Output the (X, Y) coordinate of the center of the cell containing the given text.  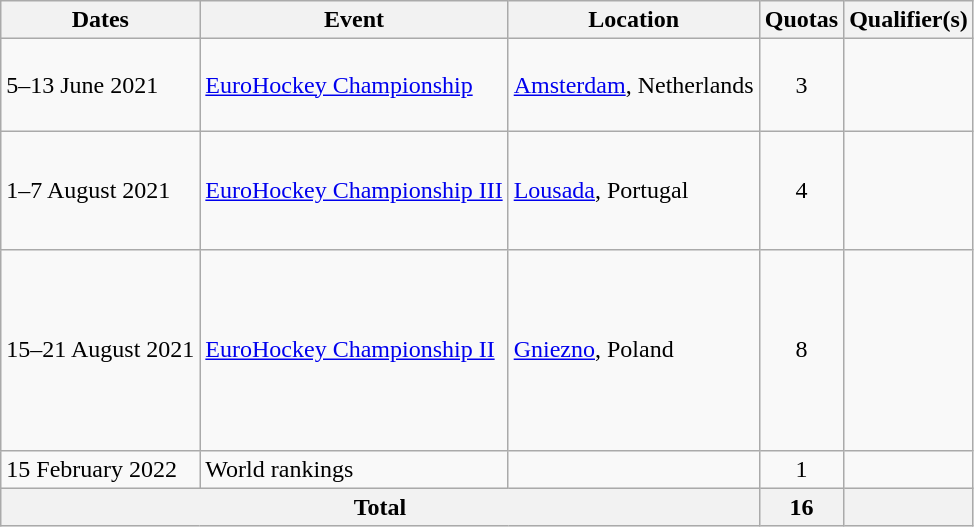
1 (801, 469)
3 (801, 85)
8 (801, 350)
1–7 August 2021 (100, 190)
15–21 August 2021 (100, 350)
EuroHockey Championship (354, 85)
Location (634, 20)
World rankings (354, 469)
16 (801, 507)
Lousada, Portugal (634, 190)
Gniezno, Poland (634, 350)
EuroHockey Championship II (354, 350)
EuroHockey Championship III (354, 190)
Total (380, 507)
15 February 2022 (100, 469)
Event (354, 20)
Dates (100, 20)
Quotas (801, 20)
Qualifier(s) (909, 20)
5–13 June 2021 (100, 85)
Amsterdam, Netherlands (634, 85)
4 (801, 190)
